Provide the (X, Y) coordinate of the cell's center where the given text is located.  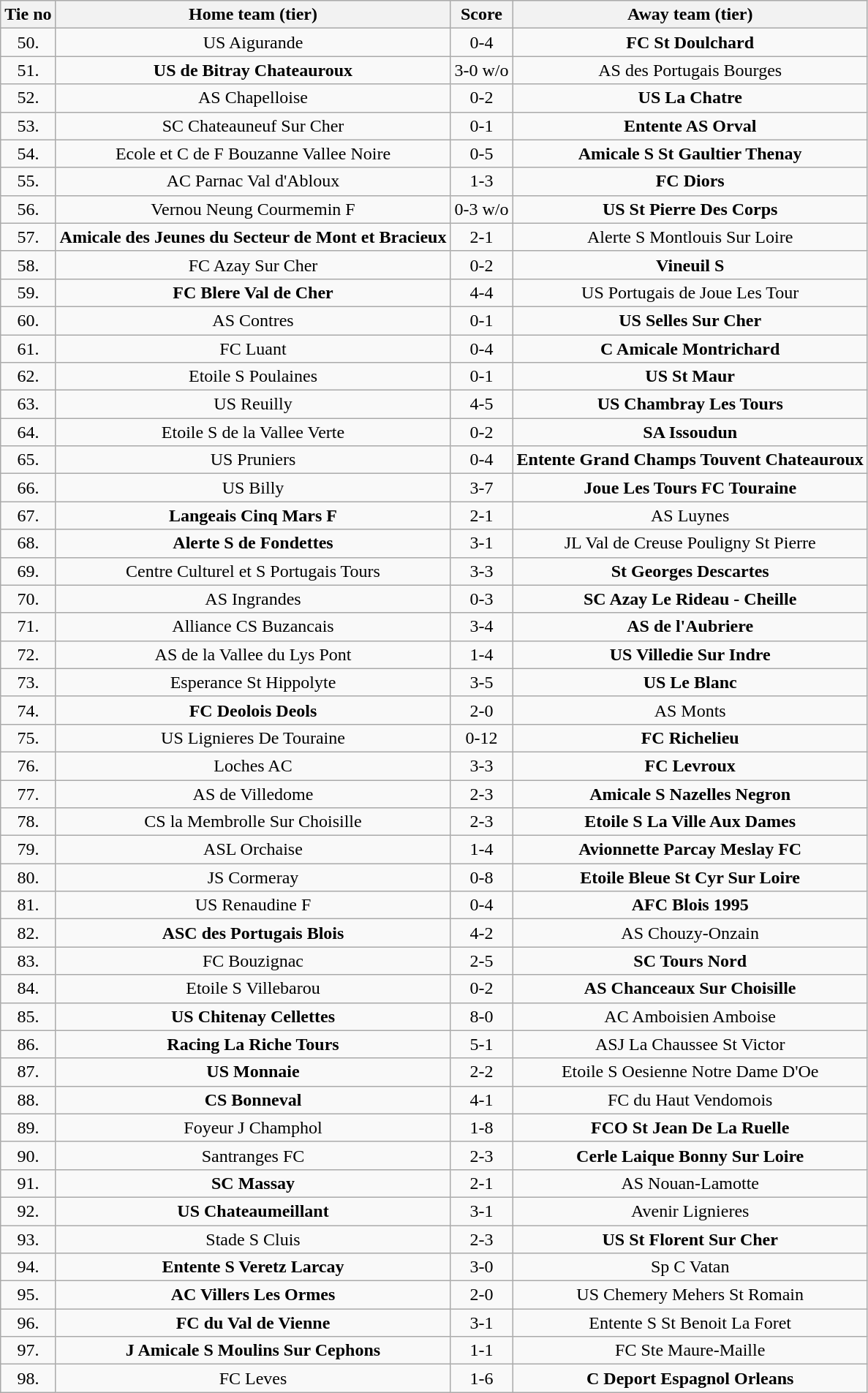
4-4 (481, 292)
Alliance CS Buzancais (253, 627)
0-8 (481, 877)
87. (28, 1072)
78. (28, 822)
70. (28, 599)
89. (28, 1128)
64. (28, 432)
95. (28, 1295)
FC du Val de Vienne (253, 1323)
66. (28, 488)
55. (28, 181)
82. (28, 933)
US Pruniers (253, 460)
FC Azay Sur Cher (253, 265)
AS Contres (253, 320)
92. (28, 1211)
91. (28, 1183)
US St Pierre Des Corps (690, 209)
SC Azay Le Rideau - Cheille (690, 599)
Alerte S Montlouis Sur Loire (690, 237)
67. (28, 516)
JL Val de Creuse Pouligny St Pierre (690, 543)
US Lignieres De Touraine (253, 738)
71. (28, 627)
1-6 (481, 1378)
FC Diors (690, 181)
90. (28, 1155)
3-5 (481, 682)
98. (28, 1378)
54. (28, 154)
4-1 (481, 1100)
4-5 (481, 404)
US Villedie Sur Indre (690, 654)
Loches AC (253, 766)
Avionnette Parcay Meslay FC (690, 850)
94. (28, 1267)
0-3 (481, 599)
C Amicale Montrichard (690, 349)
3-7 (481, 488)
77. (28, 793)
AC Amboisien Amboise (690, 1016)
3-0 (481, 1267)
FCO St Jean De La Ruelle (690, 1128)
81. (28, 905)
1-1 (481, 1351)
88. (28, 1100)
AS de l'Aubriere (690, 627)
97. (28, 1351)
76. (28, 766)
US La Chatre (690, 98)
Etoile S Villebarou (253, 989)
Entente S St Benoit La Foret (690, 1323)
84. (28, 989)
FC Ste Maure-Maille (690, 1351)
1-8 (481, 1128)
AS Monts (690, 710)
3-4 (481, 627)
ASL Orchaise (253, 850)
FC Richelieu (690, 738)
Foyeur J Champhol (253, 1128)
Centre Culturel et S Portugais Tours (253, 571)
0-3 w/o (481, 209)
St Georges Descartes (690, 571)
Amicale S Nazelles Negron (690, 793)
Alerte S de Fondettes (253, 543)
AC Villers Les Ormes (253, 1295)
AS Nouan-Lamotte (690, 1183)
Langeais Cinq Mars F (253, 516)
AS Chanceaux Sur Choisille (690, 989)
75. (28, 738)
56. (28, 209)
Etoile S Oesienne Notre Dame D'Oe (690, 1072)
US de Bitray Chateauroux (253, 70)
US Aigurande (253, 42)
Joue Les Tours FC Touraine (690, 488)
AS Luynes (690, 516)
96. (28, 1323)
ASC des Portugais Blois (253, 933)
US Portugais de Joue Les Tour (690, 292)
US St Florent Sur Cher (690, 1239)
US Monnaie (253, 1072)
Etoile Bleue St Cyr Sur Loire (690, 877)
C Deport Espagnol Orleans (690, 1378)
ASJ La Chaussee St Victor (690, 1044)
50. (28, 42)
Home team (tier) (253, 15)
FC Levroux (690, 766)
5-1 (481, 1044)
Cerle Laique Bonny Sur Loire (690, 1155)
US Chateaumeillant (253, 1211)
US St Maur (690, 377)
86. (28, 1044)
80. (28, 877)
93. (28, 1239)
2-5 (481, 961)
CS Bonneval (253, 1100)
72. (28, 654)
US Reuilly (253, 404)
SA Issoudun (690, 432)
Esperance St Hippolyte (253, 682)
4-2 (481, 933)
US Chitenay Cellettes (253, 1016)
SC Tours Nord (690, 961)
US Chambray Les Tours (690, 404)
68. (28, 543)
FC Blere Val de Cher (253, 292)
Entente Grand Champs Touvent Chateauroux (690, 460)
74. (28, 710)
AC Parnac Val d'Abloux (253, 181)
2-2 (481, 1072)
Ecole et C de F Bouzanne Vallee Noire (253, 154)
61. (28, 349)
FC Bouzignac (253, 961)
SC Chateauneuf Sur Cher (253, 126)
Stade S Cluis (253, 1239)
3-0 w/o (481, 70)
Santranges FC (253, 1155)
US Chemery Mehers St Romain (690, 1295)
69. (28, 571)
63. (28, 404)
Tie no (28, 15)
Score (481, 15)
Entente AS Orval (690, 126)
62. (28, 377)
0-12 (481, 738)
AS de Villedome (253, 793)
CS la Membrolle Sur Choisille (253, 822)
J Amicale S Moulins Sur Cephons (253, 1351)
SC Massay (253, 1183)
AS Chapelloise (253, 98)
Vineuil S (690, 265)
AS de la Vallee du Lys Pont (253, 654)
FC Leves (253, 1378)
US Billy (253, 488)
59. (28, 292)
FC du Haut Vendomois (690, 1100)
Entente S Veretz Larcay (253, 1267)
1-3 (481, 181)
AS des Portugais Bourges (690, 70)
73. (28, 682)
Avenir Lignieres (690, 1211)
Away team (tier) (690, 15)
AS Chouzy-Onzain (690, 933)
AFC Blois 1995 (690, 905)
0-5 (481, 154)
85. (28, 1016)
Racing La Riche Tours (253, 1044)
Etoile S Poulaines (253, 377)
53. (28, 126)
Etoile S La Ville Aux Dames (690, 822)
58. (28, 265)
JS Cormeray (253, 877)
Sp C Vatan (690, 1267)
US Selles Sur Cher (690, 320)
Vernou Neung Courmemin F (253, 209)
60. (28, 320)
83. (28, 961)
US Le Blanc (690, 682)
57. (28, 237)
Amicale S St Gaultier Thenay (690, 154)
Amicale des Jeunes du Secteur de Mont et Bracieux (253, 237)
AS Ingrandes (253, 599)
FC Luant (253, 349)
79. (28, 850)
FC St Doulchard (690, 42)
52. (28, 98)
51. (28, 70)
8-0 (481, 1016)
65. (28, 460)
US Renaudine F (253, 905)
Etoile S de la Vallee Verte (253, 432)
FC Deolois Deols (253, 710)
